Locate the cell with the specified text and output its (X, Y) center coordinate. 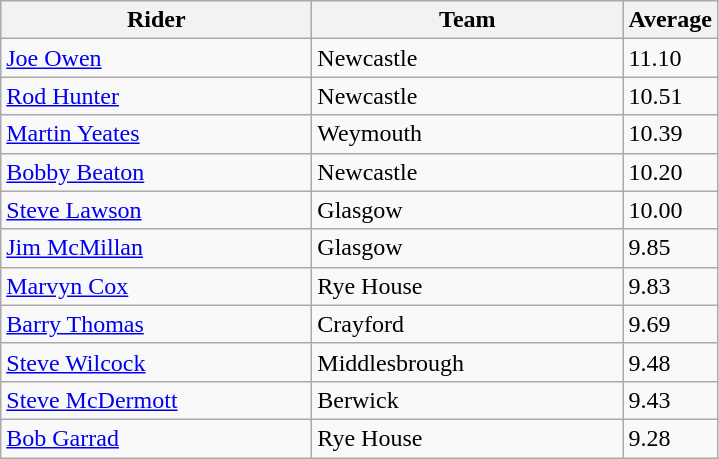
Rider (156, 20)
Berwick (468, 400)
9.85 (670, 248)
Barry Thomas (156, 324)
Bob Garrad (156, 438)
10.20 (670, 172)
11.10 (670, 58)
Average (670, 20)
Crayford (468, 324)
9.43 (670, 400)
Rod Hunter (156, 96)
Team (468, 20)
Steve Lawson (156, 210)
Joe Owen (156, 58)
Steve McDermott (156, 400)
Weymouth (468, 134)
Middlesbrough (468, 362)
9.69 (670, 324)
Martin Yeates (156, 134)
9.83 (670, 286)
Steve Wilcock (156, 362)
10.00 (670, 210)
10.39 (670, 134)
9.48 (670, 362)
Bobby Beaton (156, 172)
Marvyn Cox (156, 286)
10.51 (670, 96)
9.28 (670, 438)
Jim McMillan (156, 248)
